Scan for the cell matching the given text and deliver its (x, y) coordinate at center. 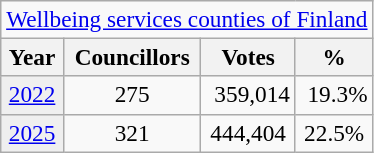
359,014 (248, 95)
22.5% (334, 133)
Councillors (132, 57)
Year (32, 57)
2025 (32, 133)
Votes (248, 57)
321 (132, 133)
275 (132, 95)
19.3% (334, 95)
Wellbeing services counties of Finland (187, 19)
% (334, 57)
2022 (32, 95)
444,404 (248, 133)
